Return (X, Y) of the center of cell containing provided text 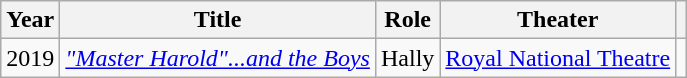
Theater (558, 20)
Hally (407, 58)
"Master Harold"...and the Boys (218, 58)
Role (407, 20)
2019 (30, 58)
Royal National Theatre (558, 58)
Title (218, 20)
Year (30, 20)
